From the cell containing the given text, extract its center point as (X, Y) coordinate. 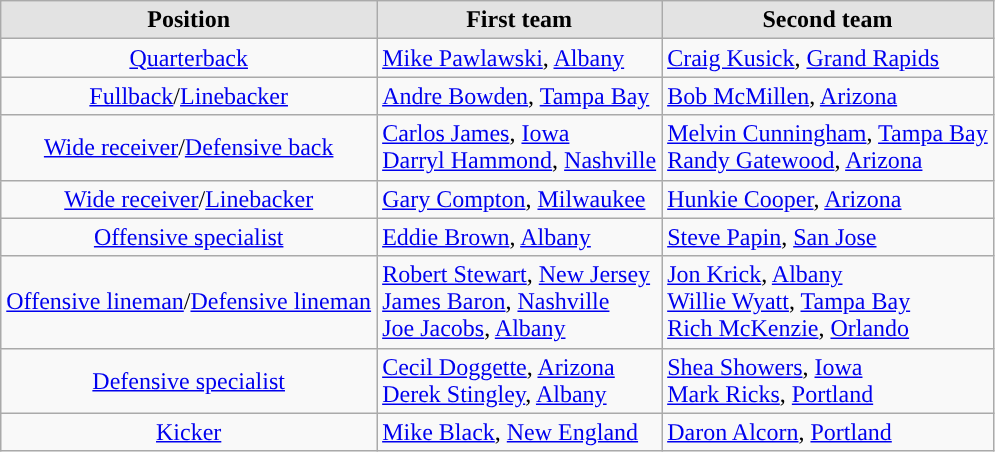
Bob McMillen, Arizona (828, 96)
Quarterback (189, 58)
First team (520, 20)
Position (189, 20)
Cecil Doggette, ArizonaDerek Stingley, Albany (520, 380)
Kicker (189, 432)
Jon Krick, AlbanyWillie Wyatt, Tampa BayRich McKenzie, Orlando (828, 302)
Defensive specialist (189, 380)
Robert Stewart, New JerseyJames Baron, NashvilleJoe Jacobs, Albany (520, 302)
Hunkie Cooper, Arizona (828, 199)
Mike Black, New England (520, 432)
Wide receiver/Defensive back (189, 148)
Daron Alcorn, Portland (828, 432)
Melvin Cunningham, Tampa BayRandy Gatewood, Arizona (828, 148)
Gary Compton, Milwaukee (520, 199)
Eddie Brown, Albany (520, 237)
Andre Bowden, Tampa Bay (520, 96)
Offensive specialist (189, 237)
Fullback/Linebacker (189, 96)
Steve Papin, San Jose (828, 237)
Mike Pawlawski, Albany (520, 58)
Craig Kusick, Grand Rapids (828, 58)
Second team (828, 20)
Offensive lineman/Defensive lineman (189, 302)
Carlos James, IowaDarryl Hammond, Nashville (520, 148)
Shea Showers, IowaMark Ricks, Portland (828, 380)
Wide receiver/Linebacker (189, 199)
